Provide the [x, y] coordinate of the cell's center where the given text is located.  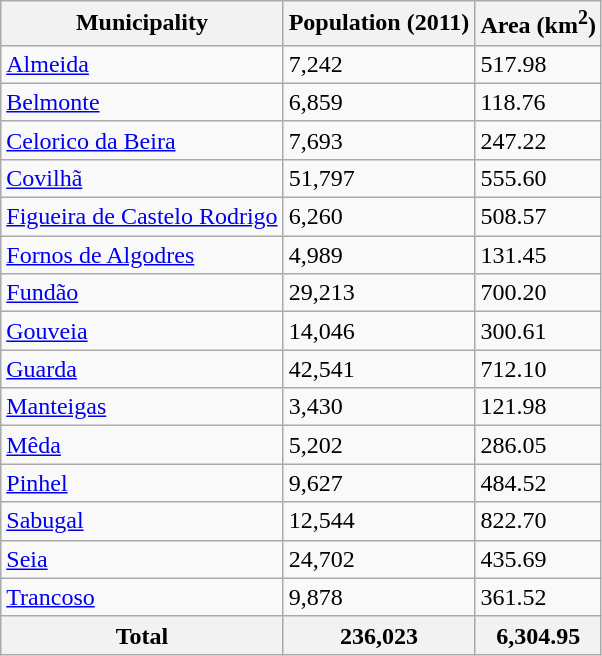
6,260 [379, 217]
Pinhel [142, 483]
9,878 [379, 597]
9,627 [379, 483]
42,541 [379, 369]
Belmonte [142, 102]
29,213 [379, 293]
131.45 [538, 255]
286.05 [538, 445]
Manteigas [142, 407]
822.70 [538, 521]
Mêda [142, 445]
Covilhã [142, 178]
Almeida [142, 64]
712.10 [538, 369]
300.61 [538, 331]
Population (2011) [379, 24]
3,430 [379, 407]
Fornos de Algodres [142, 255]
484.52 [538, 483]
6,304.95 [538, 635]
517.98 [538, 64]
247.22 [538, 140]
Total [142, 635]
700.20 [538, 293]
Figueira de Castelo Rodrigo [142, 217]
508.57 [538, 217]
12,544 [379, 521]
361.52 [538, 597]
Area (km2) [538, 24]
Gouveia [142, 331]
118.76 [538, 102]
7,242 [379, 64]
4,989 [379, 255]
51,797 [379, 178]
Fundão [142, 293]
435.69 [538, 559]
555.60 [538, 178]
24,702 [379, 559]
7,693 [379, 140]
Municipality [142, 24]
Seia [142, 559]
Trancoso [142, 597]
Guarda [142, 369]
Sabugal [142, 521]
5,202 [379, 445]
Celorico da Beira [142, 140]
6,859 [379, 102]
236,023 [379, 635]
121.98 [538, 407]
14,046 [379, 331]
